Determine the [x, y] coordinate at the center of the cell enclosing the given text.  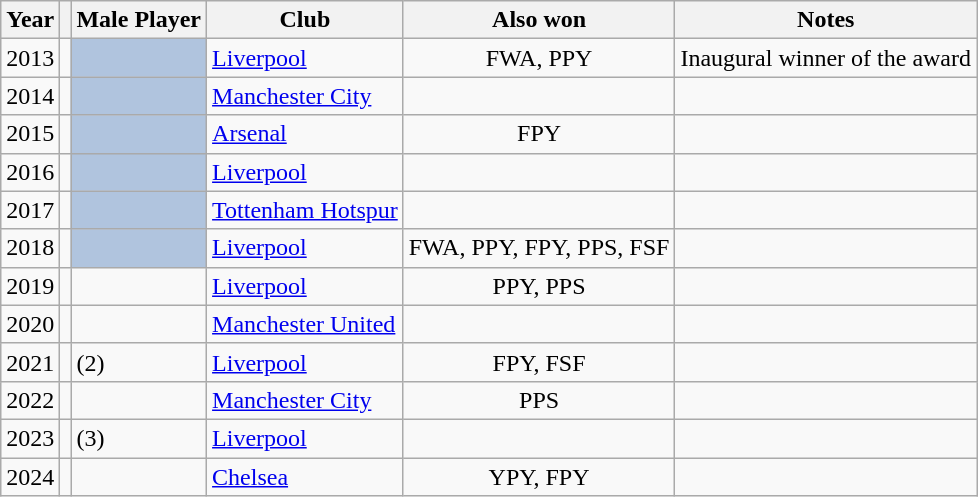
PPY, PPS [539, 286]
Notes [826, 20]
2020 [30, 324]
2021 [30, 362]
2017 [30, 210]
Tottenham Hotspur [306, 210]
2014 [30, 96]
2013 [30, 58]
2016 [30, 172]
Year [30, 20]
FWA, PPY [539, 58]
Club [306, 20]
PPS [539, 400]
2023 [30, 438]
Inaugural winner of the award [826, 58]
Arsenal [306, 134]
(3) [139, 438]
2018 [30, 248]
Also won [539, 20]
(2) [139, 362]
FPY, FSF [539, 362]
2024 [30, 477]
2022 [30, 400]
Manchester United [306, 324]
2015 [30, 134]
2019 [30, 286]
FWA, PPY, FPY, PPS, FSF [539, 248]
YPY, FPY [539, 477]
Chelsea [306, 477]
FPY [539, 134]
Male Player [139, 20]
